From the cell containing the given text, extract its center point as (X, Y) coordinate. 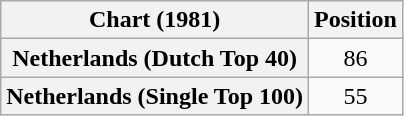
Position (356, 20)
55 (356, 96)
Netherlands (Dutch Top 40) (155, 58)
Netherlands (Single Top 100) (155, 96)
Chart (1981) (155, 20)
86 (356, 58)
